For the text-containing cell, return its midpoint in [x, y] coordinate format. 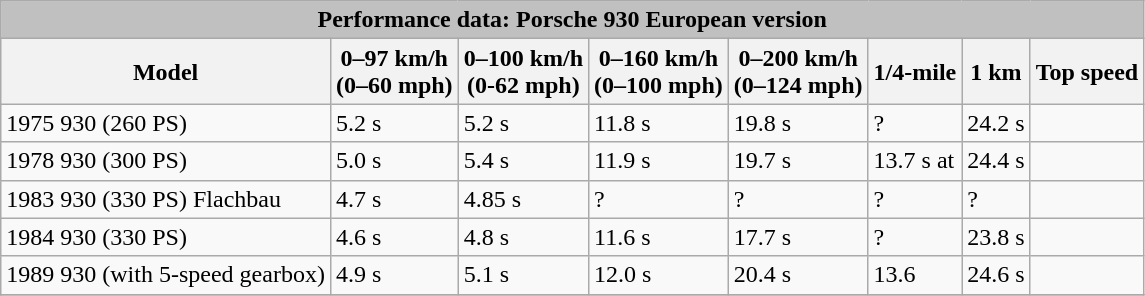
Top speed [1087, 72]
19.7 s [798, 161]
1983 930 (330 PS) Flachbau [166, 199]
11.8 s [659, 123]
1978 930 (300 PS) [166, 161]
Performance data: Porsche 930 European version [572, 20]
24.2 s [996, 123]
24.6 s [996, 275]
4.8 s [523, 237]
11.6 s [659, 237]
4.85 s [523, 199]
11.9 s [659, 161]
0–100 km/h(0-62 mph) [523, 72]
4.7 s [394, 199]
13.7 s at [915, 161]
13.6 [915, 275]
20.4 s [798, 275]
5.1 s [523, 275]
0–160 km/h(0–100 mph) [659, 72]
19.8 s [798, 123]
1984 930 (330 PS) [166, 237]
17.7 s [798, 237]
24.4 s [996, 161]
0–200 km/h(0–124 mph) [798, 72]
1/4-mile [915, 72]
5.0 s [394, 161]
12.0 s [659, 275]
1 km [996, 72]
1989 930 (with 5-speed gearbox) [166, 275]
4.6 s [394, 237]
0–97 km/h(0–60 mph) [394, 72]
Model [166, 72]
23.8 s [996, 237]
1975 930 (260 PS) [166, 123]
5.4 s [523, 161]
4.9 s [394, 275]
